Determine the [x, y] coordinate at the center of the cell enclosing the given text.  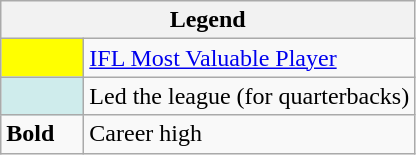
Legend [208, 20]
Bold [42, 134]
Led the league (for quarterbacks) [250, 96]
Career high [250, 134]
IFL Most Valuable Player [250, 58]
